Return (x, y) of the center of cell containing provided text 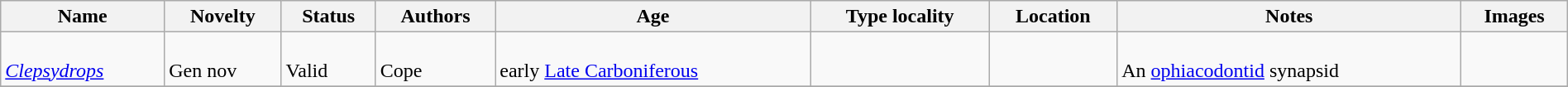
Type locality (900, 17)
Gen nov (223, 60)
An ophiacodontid synapsid (1289, 60)
Status (328, 17)
Name (83, 17)
Valid (328, 60)
Location (1054, 17)
Age (653, 17)
Novelty (223, 17)
Images (1514, 17)
Cope (435, 60)
early Late Carboniferous (653, 60)
Notes (1289, 17)
Authors (435, 17)
Clepsydrops (83, 60)
